Output the [X, Y] coordinate of the center of the cell containing the given text.  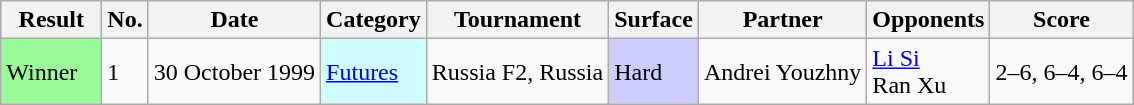
30 October 1999 [234, 72]
Russia F2, Russia [517, 72]
No. [125, 20]
Result [52, 20]
Score [1062, 20]
Tournament [517, 20]
Li Si Ran Xu [928, 72]
Surface [654, 20]
Date [234, 20]
Category [374, 20]
2–6, 6–4, 6–4 [1062, 72]
Partner [782, 20]
Hard [654, 72]
1 [125, 72]
Andrei Youzhny [782, 72]
Winner [52, 72]
Opponents [928, 20]
Futures [374, 72]
